Detect which cell encompasses the target text, then output its (x, y) center coordinate. 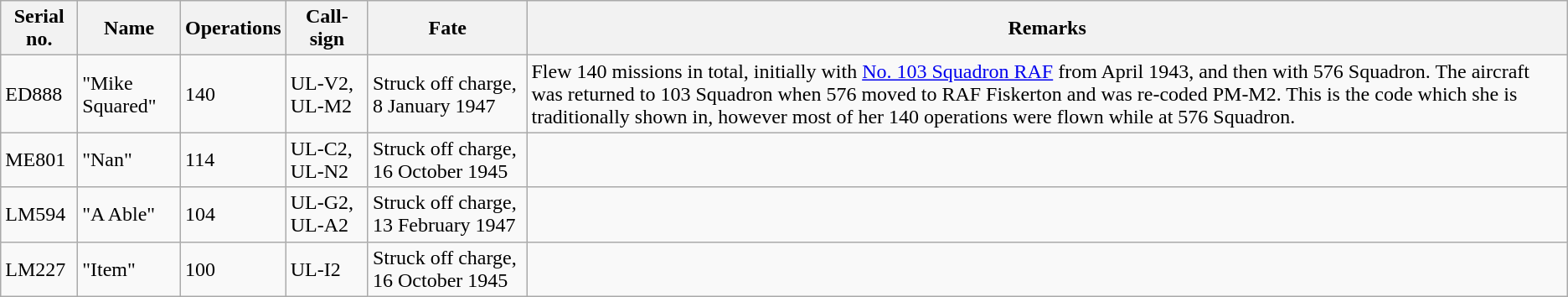
UL-C2, UL-N2 (327, 159)
Operations (234, 29)
"Nan" (129, 159)
"A Able" (129, 215)
Struck off charge, 8 January 1947 (447, 94)
Call-sign (327, 29)
UL-V2, UL-M2 (327, 94)
ME801 (39, 159)
Fate (447, 29)
104 (234, 215)
Name (129, 29)
Struck off charge, 13 February 1947 (447, 215)
"Item" (129, 268)
Remarks (1047, 29)
140 (234, 94)
UL-G2, UL-A2 (327, 215)
ED888 (39, 94)
LM594 (39, 215)
100 (234, 268)
114 (234, 159)
"Mike Squared" (129, 94)
LM227 (39, 268)
UL-I2 (327, 268)
Serial no. (39, 29)
